Return [X, Y] of the center of cell containing provided text 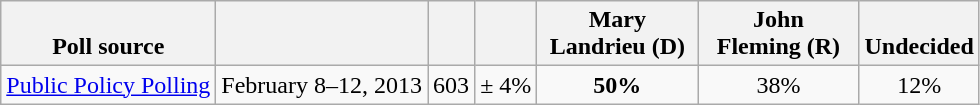
February 8–12, 2013 [322, 85]
603 [452, 85]
50% [618, 85]
Undecided [919, 34]
Public Policy Polling [108, 85]
± 4% [506, 85]
38% [778, 85]
MaryLandrieu (D) [618, 34]
JohnFleming (R) [778, 34]
Poll source [108, 34]
12% [919, 85]
